Search for the cell housing the specified text and yield its (x, y) center coordinate. 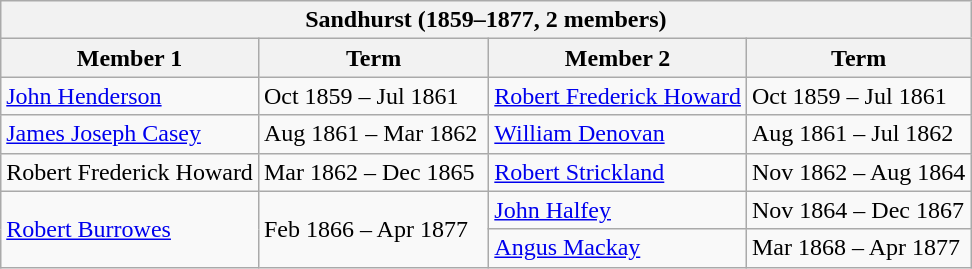
Sandhurst (1859–1877, 2 members) (486, 20)
James Joseph Casey (130, 134)
Nov 1862 – Aug 1864 (858, 172)
Feb 1866 – Apr 1877 (373, 229)
Robert Burrowes (130, 229)
Member 2 (618, 58)
Aug 1861 – Mar 1862 (373, 134)
Mar 1862 – Dec 1865 (373, 172)
Member 1 (130, 58)
John Henderson (130, 96)
John Halfey (618, 210)
Angus Mackay (618, 248)
Robert Strickland (618, 172)
William Denovan (618, 134)
Nov 1864 – Dec 1867 (858, 210)
Mar 1868 – Apr 1877 (858, 248)
Aug 1861 – Jul 1862 (858, 134)
